Scan for the cell matching the given text and deliver its [X, Y] coordinate at center. 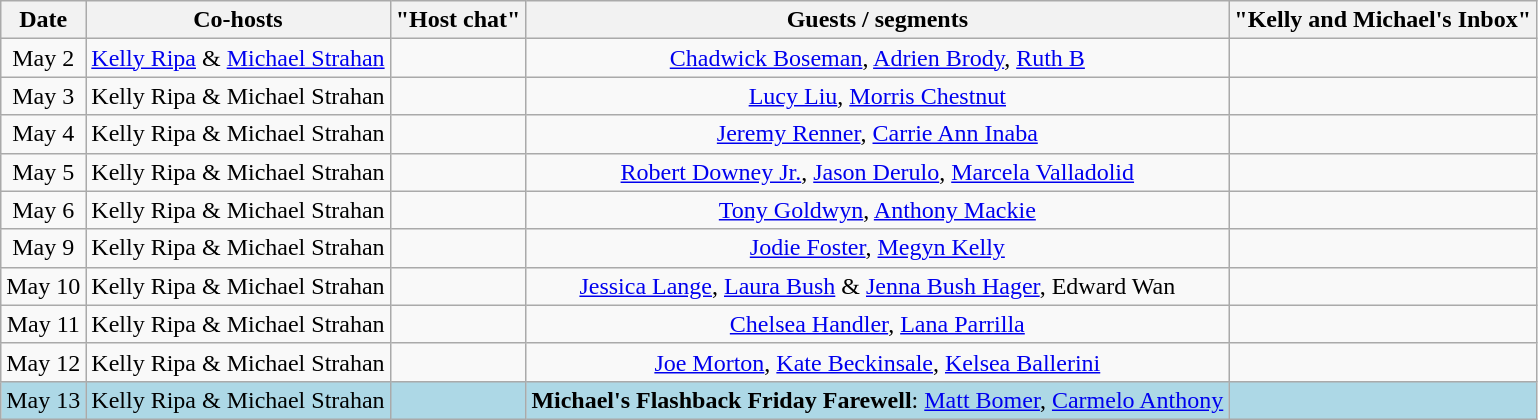
Jeremy Renner, Carrie Ann Inaba [878, 134]
May 3 [44, 96]
May 10 [44, 286]
Chelsea Handler, Lana Parrilla [878, 324]
Jodie Foster, Megyn Kelly [878, 248]
"Host chat" [458, 20]
May 13 [44, 400]
Tony Goldwyn, Anthony Mackie [878, 210]
May 4 [44, 134]
May 5 [44, 172]
Robert Downey Jr., Jason Derulo, Marcela Valladolid [878, 172]
Jessica Lange, Laura Bush & Jenna Bush Hager, Edward Wan [878, 286]
May 12 [44, 362]
May 9 [44, 248]
May 11 [44, 324]
Lucy Liu, Morris Chestnut [878, 96]
Guests / segments [878, 20]
May 6 [44, 210]
May 2 [44, 58]
Date [44, 20]
"Kelly and Michael's Inbox" [1383, 20]
Michael's Flashback Friday Farewell: Matt Bomer, Carmelo Anthony [878, 400]
Co-hosts [238, 20]
Chadwick Boseman, Adrien Brody, Ruth B [878, 58]
Joe Morton, Kate Beckinsale, Kelsea Ballerini [878, 362]
